Capture the cell that displays the provided text and extract its [x, y] central coordinate. 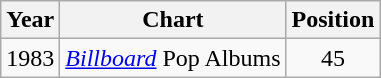
Position [333, 20]
Year [30, 20]
Chart [173, 20]
1983 [30, 58]
45 [333, 58]
Billboard Pop Albums [173, 58]
